Determine the [x, y] coordinate at the center of the cell enclosing the given text.  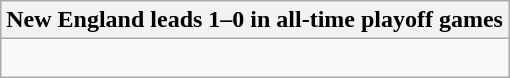
New England leads 1–0 in all-time playoff games [255, 20]
